Scan for the cell matching the given text and deliver its (X, Y) coordinate at center. 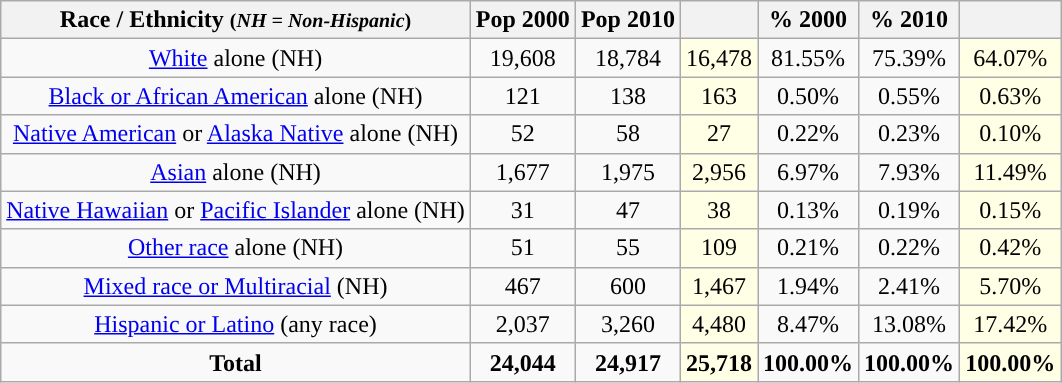
Hispanic or Latino (any race) (236, 324)
0.42% (1010, 248)
18,784 (628, 58)
17.42% (1010, 324)
16,478 (718, 58)
0.23% (910, 134)
White alone (NH) (236, 58)
38 (718, 210)
19,608 (522, 58)
Mixed race or Multiracial (NH) (236, 286)
24,917 (628, 362)
58 (628, 134)
47 (628, 210)
600 (628, 286)
163 (718, 96)
138 (628, 96)
7.93% (910, 172)
64.07% (1010, 58)
6.97% (808, 172)
0.50% (808, 96)
0.10% (1010, 134)
Black or African American alone (NH) (236, 96)
27 (718, 134)
13.08% (910, 324)
Pop 2010 (628, 20)
467 (522, 286)
52 (522, 134)
0.63% (1010, 96)
Other race alone (NH) (236, 248)
Total (236, 362)
25,718 (718, 362)
2,037 (522, 324)
75.39% (910, 58)
0.55% (910, 96)
55 (628, 248)
81.55% (808, 58)
2,956 (718, 172)
1,975 (628, 172)
2.41% (910, 286)
1,467 (718, 286)
0.13% (808, 210)
Native Hawaiian or Pacific Islander alone (NH) (236, 210)
3,260 (628, 324)
0.19% (910, 210)
Race / Ethnicity (NH = Non-Hispanic) (236, 20)
11.49% (1010, 172)
0.15% (1010, 210)
4,480 (718, 324)
1.94% (808, 286)
109 (718, 248)
5.70% (1010, 286)
1,677 (522, 172)
Pop 2000 (522, 20)
Asian alone (NH) (236, 172)
% 2010 (910, 20)
121 (522, 96)
Native American or Alaska Native alone (NH) (236, 134)
0.21% (808, 248)
51 (522, 248)
% 2000 (808, 20)
8.47% (808, 324)
24,044 (522, 362)
31 (522, 210)
